Scan for the cell matching the given text and deliver its (x, y) coordinate at center. 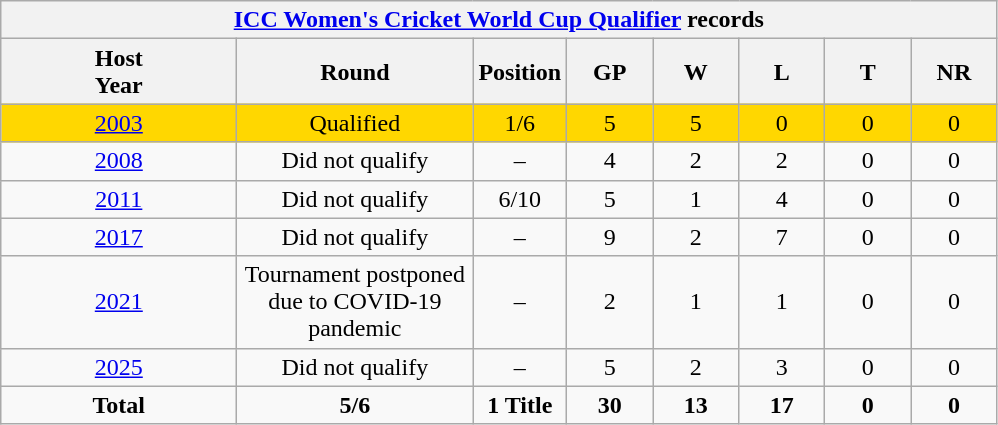
Tournament postponed due to COVID-19 pandemic (355, 302)
30 (610, 405)
T (868, 72)
2021 (119, 302)
6/10 (520, 199)
2017 (119, 237)
2008 (119, 161)
Round (355, 72)
2011 (119, 199)
HostYear (119, 72)
5/6 (355, 405)
L (782, 72)
Total (119, 405)
2003 (119, 123)
9 (610, 237)
1/6 (520, 123)
1 Title (520, 405)
NR (954, 72)
2025 (119, 367)
W (696, 72)
17 (782, 405)
13 (696, 405)
Qualified (355, 123)
7 (782, 237)
GP (610, 72)
Position (520, 72)
ICC Women's Cricket World Cup Qualifier records (499, 20)
3 (782, 367)
